Determine the [X, Y] coordinate at the center of the cell enclosing the given text.  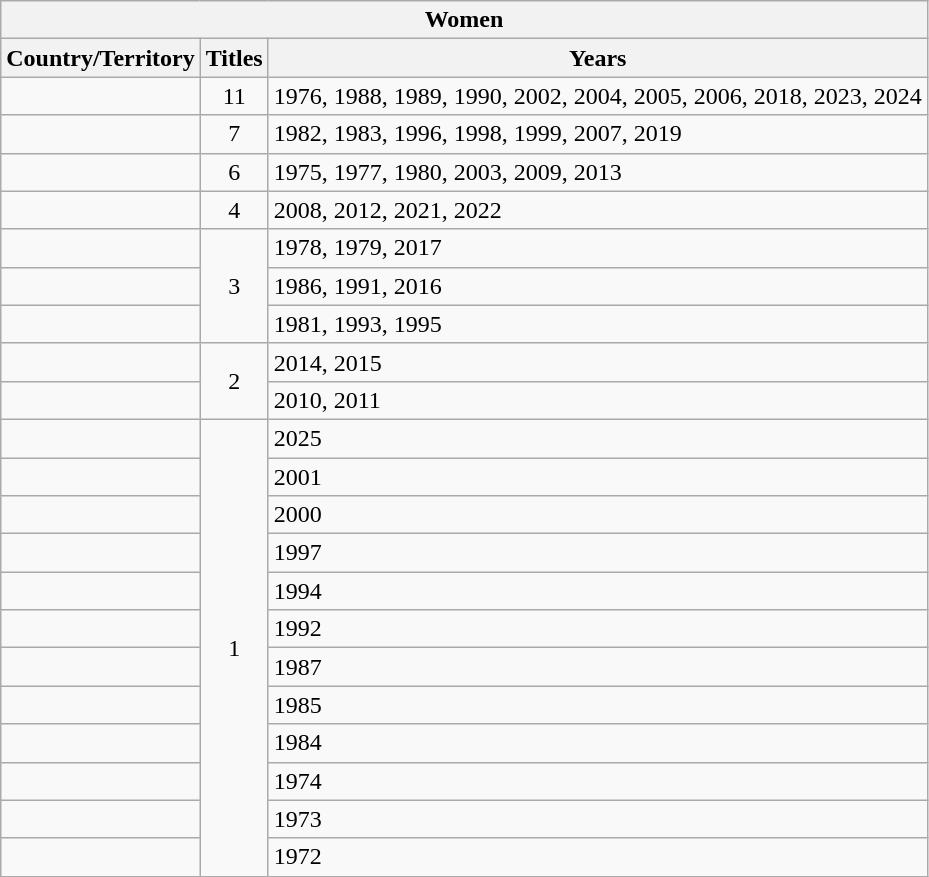
2010, 2011 [598, 400]
1984 [598, 743]
2001 [598, 477]
2008, 2012, 2021, 2022 [598, 210]
Country/Territory [100, 58]
2000 [598, 515]
1992 [598, 629]
2 [234, 381]
2014, 2015 [598, 362]
1997 [598, 553]
1985 [598, 705]
1987 [598, 667]
1976, 1988, 1989, 1990, 2002, 2004, 2005, 2006, 2018, 2023, 2024 [598, 96]
3 [234, 286]
1978, 1979, 2017 [598, 248]
7 [234, 134]
1975, 1977, 1980, 2003, 2009, 2013 [598, 172]
Years [598, 58]
11 [234, 96]
1994 [598, 591]
6 [234, 172]
Titles [234, 58]
Women [464, 20]
1 [234, 648]
2025 [598, 438]
1974 [598, 781]
4 [234, 210]
1982, 1983, 1996, 1998, 1999, 2007, 2019 [598, 134]
1981, 1993, 1995 [598, 324]
1986, 1991, 2016 [598, 286]
1972 [598, 857]
1973 [598, 819]
